Pinpoint the cell where the given text exists, returning its [x, y] midpoint coordinate. 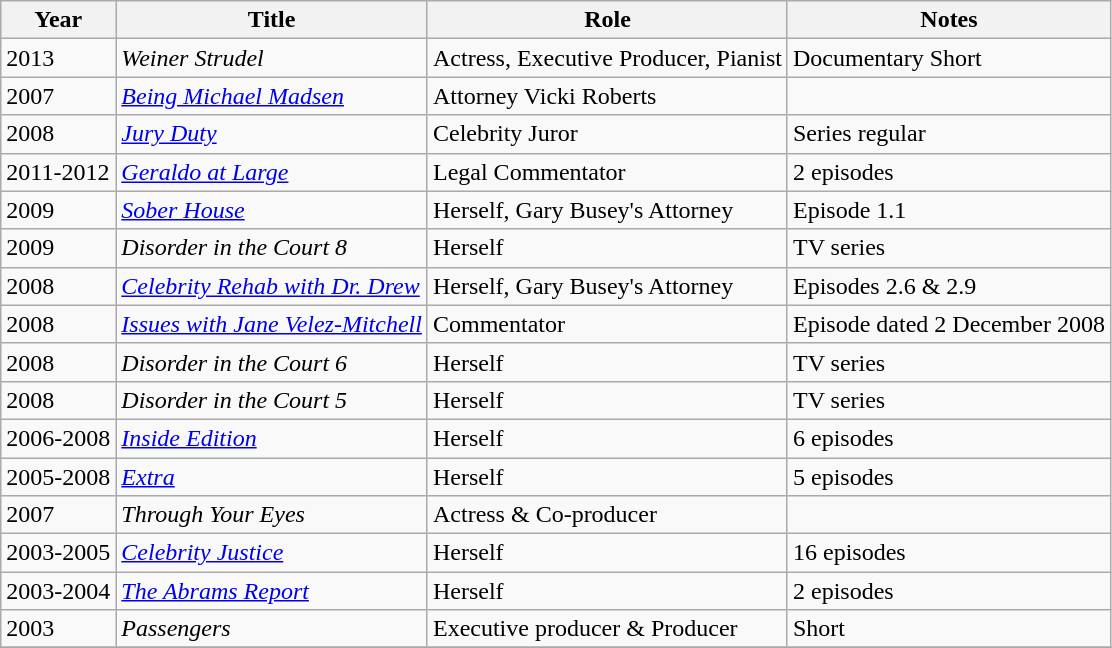
Disorder in the Court 5 [272, 400]
Extra [272, 477]
2006-2008 [58, 438]
Commentator [607, 324]
2013 [58, 58]
Disorder in the Court 8 [272, 248]
Episode dated 2 December 2008 [948, 324]
16 episodes [948, 553]
Inside Edition [272, 438]
2003-2004 [58, 591]
2003 [58, 629]
2003-2005 [58, 553]
Short [948, 629]
Executive producer & Producer [607, 629]
Actress, Executive Producer, Pianist [607, 58]
Celebrity Juror [607, 134]
Series regular [948, 134]
Through Your Eyes [272, 515]
Title [272, 20]
Celebrity Justice [272, 553]
6 episodes [948, 438]
Episodes 2.6 & 2.9 [948, 286]
Legal Commentator [607, 172]
Jury Duty [272, 134]
Geraldo at Large [272, 172]
2005-2008 [58, 477]
Being Michael Madsen [272, 96]
Weiner Strudel [272, 58]
Passengers [272, 629]
Attorney Vicki Roberts [607, 96]
Year [58, 20]
Documentary Short [948, 58]
Role [607, 20]
Notes [948, 20]
Celebrity Rehab with Dr. Drew [272, 286]
Actress & Co-producer [607, 515]
Disorder in the Court 6 [272, 362]
Issues with Jane Velez-Mitchell [272, 324]
Sober House [272, 210]
Episode 1.1 [948, 210]
2011-2012 [58, 172]
The Abrams Report [272, 591]
5 episodes [948, 477]
